Determine the (X, Y) coordinate at the center of the cell enclosing the given text.  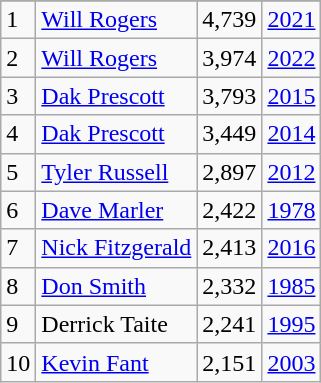
2,897 (230, 172)
2,151 (230, 362)
Derrick Taite (116, 324)
1985 (292, 286)
9 (18, 324)
Kevin Fant (116, 362)
1978 (292, 210)
5 (18, 172)
8 (18, 286)
2015 (292, 96)
Tyler Russell (116, 172)
Dave Marler (116, 210)
6 (18, 210)
7 (18, 248)
3,793 (230, 96)
2003 (292, 362)
2012 (292, 172)
2,241 (230, 324)
4 (18, 134)
2,413 (230, 248)
Nick Fitzgerald (116, 248)
2014 (292, 134)
2,332 (230, 286)
Don Smith (116, 286)
2,422 (230, 210)
4,739 (230, 20)
3 (18, 96)
2 (18, 58)
2022 (292, 58)
2021 (292, 20)
3,449 (230, 134)
3,974 (230, 58)
2016 (292, 248)
1 (18, 20)
10 (18, 362)
1995 (292, 324)
